Return [X, Y] of the center of cell containing provided text 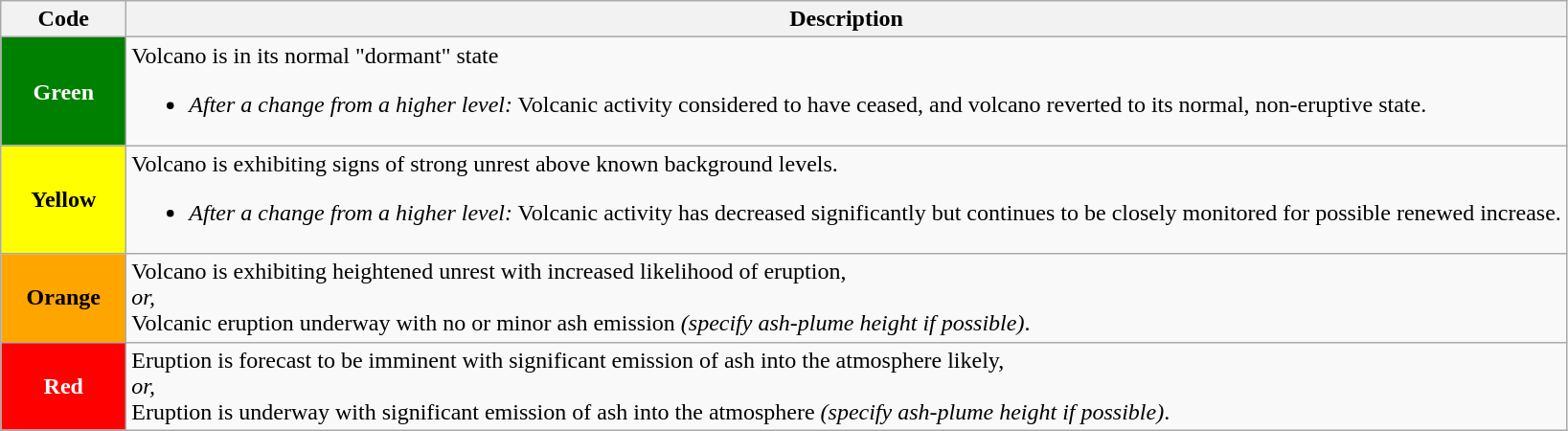
Orange [63, 298]
Code [63, 19]
Yellow [63, 199]
Description [847, 19]
Red [63, 386]
Green [63, 92]
